Detect which cell encompasses the target text, then output its (x, y) center coordinate. 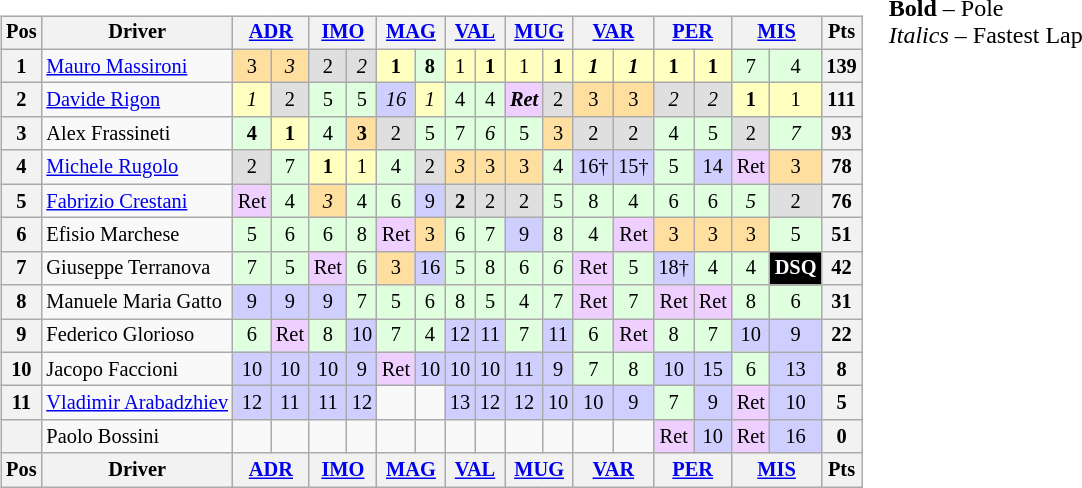
Mauro Massironi (136, 66)
93 (841, 134)
42 (841, 268)
Fabrizio Crestani (136, 201)
DSQ (796, 268)
51 (841, 235)
31 (841, 302)
139 (841, 66)
15 (713, 369)
Efisio Marchese (136, 235)
16† (593, 167)
Vladimir Arabadzhiev (136, 403)
22 (841, 336)
Paolo Bossini (136, 437)
15† (633, 167)
76 (841, 201)
14 (713, 167)
Davide Rigon (136, 100)
111 (841, 100)
Manuele Maria Gatto (136, 302)
Alex Frassineti (136, 134)
78 (841, 167)
Jacopo Faccioni (136, 369)
Giuseppe Terranova (136, 268)
0 (841, 437)
18† (674, 268)
Federico Glorioso (136, 336)
Michele Rugolo (136, 167)
